Extract the (x, y) coordinate from the center of the cell holding the provided text.  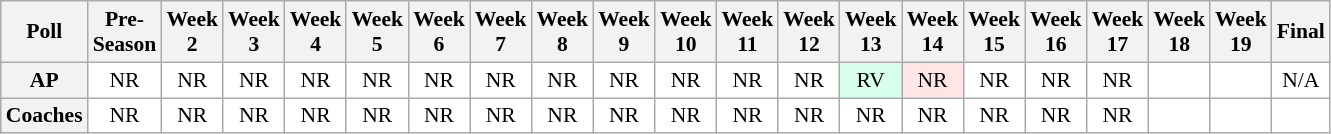
Week15 (994, 32)
Week8 (562, 32)
Week18 (1179, 32)
Week11 (748, 32)
Week10 (686, 32)
Poll (44, 32)
Pre-Season (125, 32)
AP (44, 80)
Week17 (1118, 32)
RV (871, 80)
N/A (1301, 80)
Week4 (316, 32)
Week19 (1241, 32)
Week12 (809, 32)
Week9 (624, 32)
Week16 (1056, 32)
Final (1301, 32)
Coaches (44, 116)
Week7 (501, 32)
Week6 (439, 32)
Week13 (871, 32)
Week3 (254, 32)
Week14 (933, 32)
Week2 (192, 32)
Week5 (377, 32)
